From the cell containing the given text, extract its center point as [x, y] coordinate. 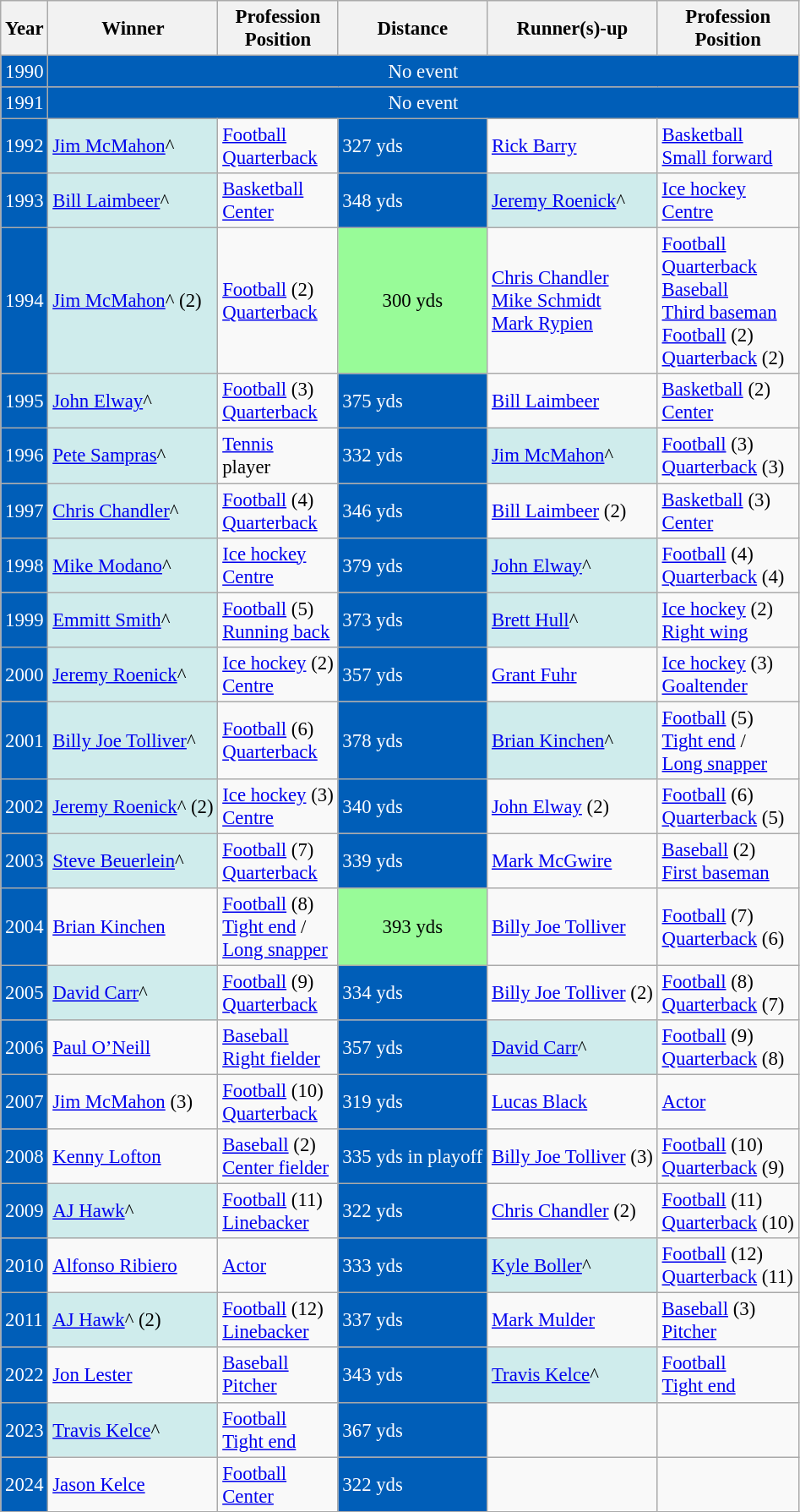
Football (10)Quarterback [278, 1102]
378 yds [412, 740]
340 yds [412, 806]
Football (5)Running back [278, 620]
Football (11)Linebacker [278, 1212]
319 yds [412, 1102]
Baseball (2)First baseman [728, 860]
Basketball (2)Center [728, 401]
1990 [24, 72]
Alfonso Ribiero [133, 1266]
2009 [24, 1212]
Football (4)Quarterback [278, 510]
Lucas Black [573, 1102]
375 yds [412, 401]
Football (12)Linebacker [278, 1320]
300 yds [412, 301]
Ice hockey (2)Right wing [728, 620]
2002 [24, 806]
BaseballRight fielder [278, 1048]
2022 [24, 1376]
2024 [24, 1484]
Jason Kelce [133, 1484]
Winner [133, 29]
Emmitt Smith^ [133, 620]
Jon Lester [133, 1376]
332 yds [412, 456]
Bill Laimbeer^ [133, 201]
Ice hockey (2)Centre [278, 674]
Jim McMahon^ (2) [133, 301]
Basketball (3)Center [728, 510]
1999 [24, 620]
Kenny Lofton [133, 1156]
FootballQuarterback [278, 147]
Chris Chandler (2) [573, 1212]
Football (4)Quarterback (4) [728, 565]
Football (8)Quarterback (7) [728, 992]
1995 [24, 401]
Football (9)Quarterback [278, 992]
Billy Joe Tolliver^ [133, 740]
Football (7)Quarterback [278, 860]
Billy Joe Tolliver (2) [573, 992]
Billy Joe Tolliver [573, 927]
373 yds [412, 620]
2006 [24, 1048]
AJ Hawk^ (2) [133, 1320]
1994 [24, 301]
Football (12)Quarterback (11) [728, 1266]
Brian Kinchen [133, 927]
John Elway (2) [573, 806]
1997 [24, 510]
Football (11)Quarterback (10) [728, 1212]
Kyle Boller^ [573, 1266]
333 yds [412, 1266]
Baseball (2)Center fielder [278, 1156]
Pete Sampras^ [133, 456]
Jim McMahon (3) [133, 1102]
343 yds [412, 1376]
Football (5)Tight end /Long snapper [728, 740]
BasketballSmall forward [728, 147]
393 yds [412, 927]
Football (7)Quarterback (6) [728, 927]
Bill Laimbeer [573, 401]
Year [24, 29]
1998 [24, 565]
2010 [24, 1266]
Football (8)Tight end /Long snapper [278, 927]
FootballCenter [278, 1484]
AJ Hawk^ [133, 1212]
Chris Chandler Mike Schmidt Mark Rypien [573, 301]
Bill Laimbeer (2) [573, 510]
348 yds [412, 201]
Distance [412, 29]
Football (6)Quarterback [278, 740]
Rick Barry [573, 147]
Tennisplayer [278, 456]
327 yds [412, 147]
Ice hockey (3)Centre [278, 806]
Brett Hull^ [573, 620]
Chris Chandler^ [133, 510]
Football (10)Quarterback (9) [728, 1156]
Mark Mulder [573, 1320]
2008 [24, 1156]
Runner(s)-up [573, 29]
2001 [24, 740]
2004 [24, 927]
Brian Kinchen^ [573, 740]
2005 [24, 992]
2007 [24, 1102]
Football (2)Quarterback [278, 301]
Jeremy Roenick^ (2) [133, 806]
Grant Fuhr [573, 674]
Mark McGwire [573, 860]
BaseballPitcher [278, 1376]
2023 [24, 1430]
1996 [24, 456]
1992 [24, 147]
BasketballCenter [278, 201]
Billy Joe Tolliver (3) [573, 1156]
367 yds [412, 1430]
Ice hockey (3)Goaltender [728, 674]
379 yds [412, 565]
FootballQuarterbackBaseballThird basemanFootball (2)Quarterback (2) [728, 301]
2000 [24, 674]
Football (3)Quarterback (3) [728, 456]
346 yds [412, 510]
2003 [24, 860]
Baseball (3)Pitcher [728, 1320]
339 yds [412, 860]
Paul O’Neill [133, 1048]
337 yds [412, 1320]
Football (9)Quarterback (8) [728, 1048]
2011 [24, 1320]
1993 [24, 201]
335 yds in playoff [412, 1156]
Football (3)Quarterback [278, 401]
Mike Modano^ [133, 565]
Steve Beuerlein^ [133, 860]
1991 [24, 103]
Football (6)Quarterback (5) [728, 806]
334 yds [412, 992]
